Identify which cell holds the provided text, then report its (x, y) central coordinate. 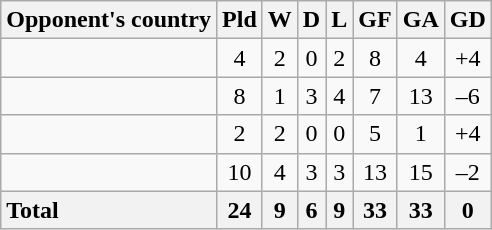
10 (240, 172)
GF (375, 20)
W (280, 20)
Total (109, 210)
–6 (468, 96)
Pld (240, 20)
5 (375, 134)
6 (311, 210)
L (340, 20)
D (311, 20)
–2 (468, 172)
GA (420, 20)
7 (375, 96)
Opponent's country (109, 20)
15 (420, 172)
24 (240, 210)
GD (468, 20)
